Return (x, y) of the center of cell containing provided text 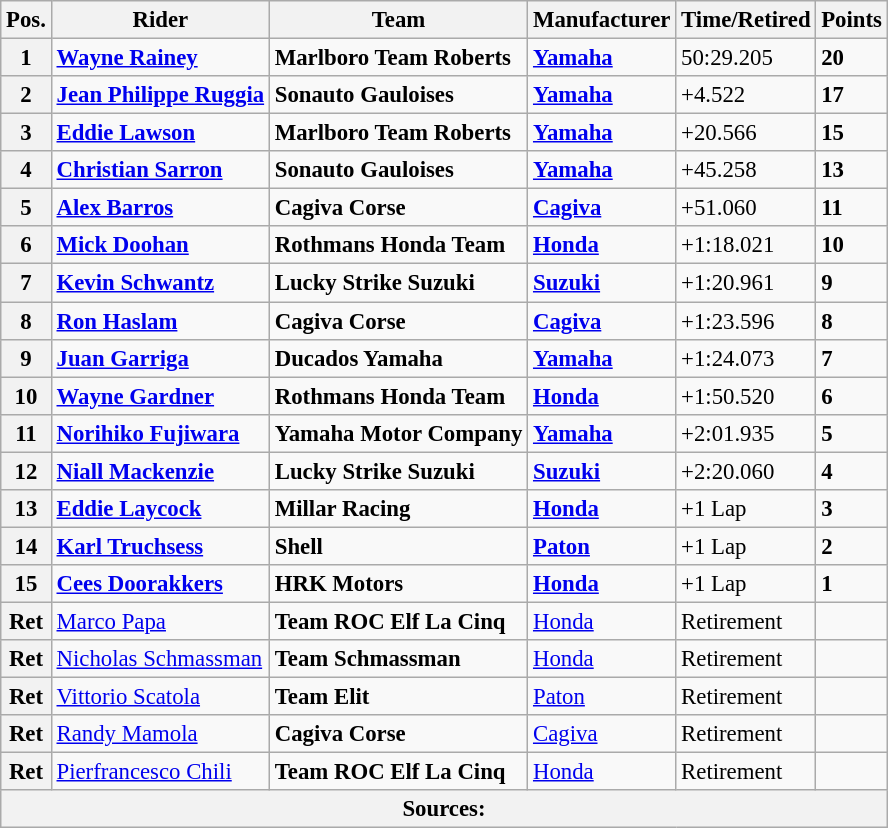
Wayne Gardner (160, 396)
Karl Truchsess (160, 546)
Millar Racing (398, 509)
Norihiko Fujiwara (160, 433)
+45.258 (746, 170)
Ron Haslam (160, 321)
Cees Doorakkers (160, 584)
+1:23.596 (746, 321)
+1:18.021 (746, 245)
Team Schmassman (398, 659)
20 (852, 58)
Niall Mackenzie (160, 471)
Vittorio Scatola (160, 697)
+20.566 (746, 133)
14 (26, 546)
Nicholas Schmassman (160, 659)
Pierfrancesco Chili (160, 772)
+4.522 (746, 95)
Jean Philippe Ruggia (160, 95)
Eddie Lawson (160, 133)
12 (26, 471)
+51.060 (746, 208)
Kevin Schwantz (160, 283)
Alex Barros (160, 208)
Wayne Rainey (160, 58)
Team (398, 20)
+1:50.520 (746, 396)
Eddie Laycock (160, 509)
Pos. (26, 20)
Team Elit (398, 697)
HRK Motors (398, 584)
Marco Papa (160, 621)
Ducados Yamaha (398, 358)
+1:24.073 (746, 358)
Shell (398, 546)
Manufacturer (602, 20)
17 (852, 95)
+2:01.935 (746, 433)
Points (852, 20)
Time/Retired (746, 20)
Rider (160, 20)
+2:20.060 (746, 471)
Randy Mamola (160, 734)
50:29.205 (746, 58)
Sources: (444, 809)
Yamaha Motor Company (398, 433)
Christian Sarron (160, 170)
Mick Doohan (160, 245)
Juan Garriga (160, 358)
+1:20.961 (746, 283)
